Pinpoint the cell where the given text exists, returning its [X, Y] midpoint coordinate. 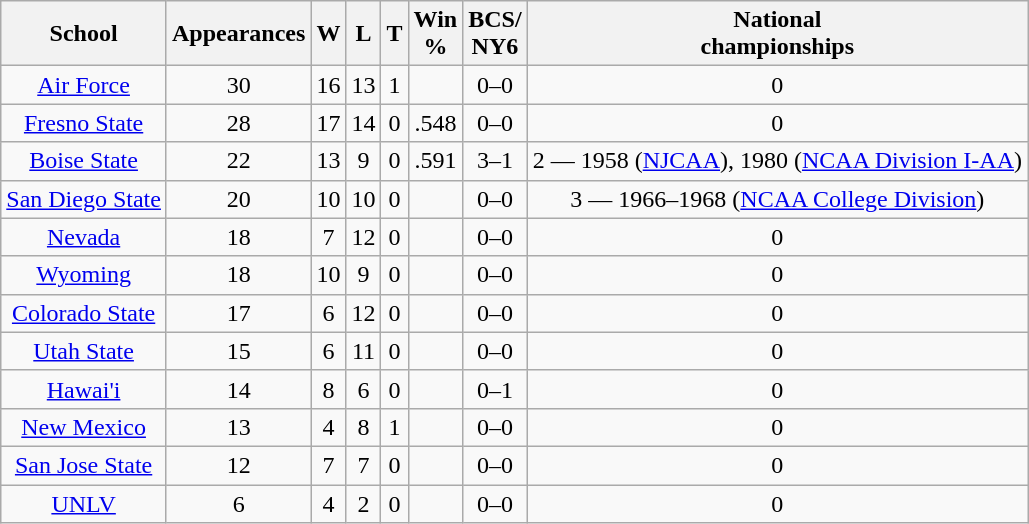
School [84, 34]
Wyoming [84, 275]
UNLV [84, 503]
.591 [436, 161]
New Mexico [84, 427]
Hawai'i [84, 389]
22 [238, 161]
3 — 1966–1968 (NCAA College Division) [777, 199]
Nationalchampionships [777, 34]
Fresno State [84, 123]
Appearances [238, 34]
T [394, 34]
Win% [436, 34]
2 [364, 503]
L [364, 34]
0–1 [495, 389]
Air Force [84, 85]
BCS/NY6 [495, 34]
20 [238, 199]
.548 [436, 123]
W [328, 34]
San Diego State [84, 199]
Utah State [84, 351]
16 [328, 85]
San Jose State [84, 465]
30 [238, 85]
Nevada [84, 237]
11 [364, 351]
Boise State [84, 161]
15 [238, 351]
Colorado State [84, 313]
3–1 [495, 161]
2 — 1958 (NJCAA), 1980 (NCAA Division I-AA) [777, 161]
28 [238, 123]
